For the text-containing cell, return its midpoint in (x, y) coordinate format. 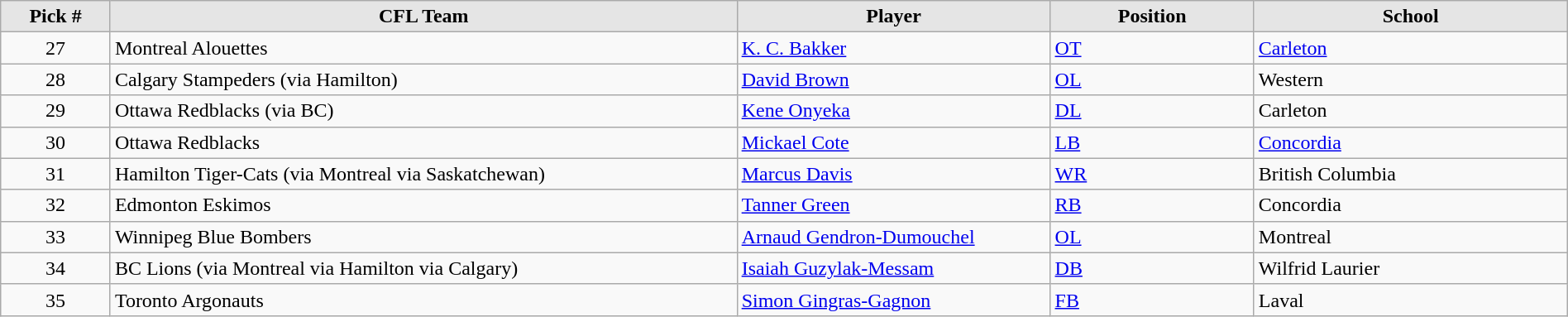
33 (56, 237)
British Columbia (1411, 174)
Pick # (56, 17)
Toronto Argonauts (423, 300)
32 (56, 205)
RB (1152, 205)
David Brown (893, 79)
Simon Gingras-Gagnon (893, 300)
Montreal Alouettes (423, 48)
Arnaud Gendron-Dumouchel (893, 237)
29 (56, 111)
BC Lions (via Montreal via Hamilton via Calgary) (423, 268)
Winnipeg Blue Bombers (423, 237)
CFL Team (423, 17)
34 (56, 268)
Player (893, 17)
Laval (1411, 300)
School (1411, 17)
Tanner Green (893, 205)
31 (56, 174)
Montreal (1411, 237)
35 (56, 300)
30 (56, 142)
DB (1152, 268)
Position (1152, 17)
K. C. Bakker (893, 48)
LB (1152, 142)
Wilfrid Laurier (1411, 268)
Western (1411, 79)
WR (1152, 174)
FB (1152, 300)
Ottawa Redblacks (via BC) (423, 111)
Hamilton Tiger-Cats (via Montreal via Saskatchewan) (423, 174)
DL (1152, 111)
27 (56, 48)
Kene Onyeka (893, 111)
28 (56, 79)
Mickael Cote (893, 142)
Ottawa Redblacks (423, 142)
Calgary Stampeders (via Hamilton) (423, 79)
Edmonton Eskimos (423, 205)
OT (1152, 48)
Marcus Davis (893, 174)
Isaiah Guzylak-Messam (893, 268)
